Search for the cell housing the specified text and yield its [x, y] center coordinate. 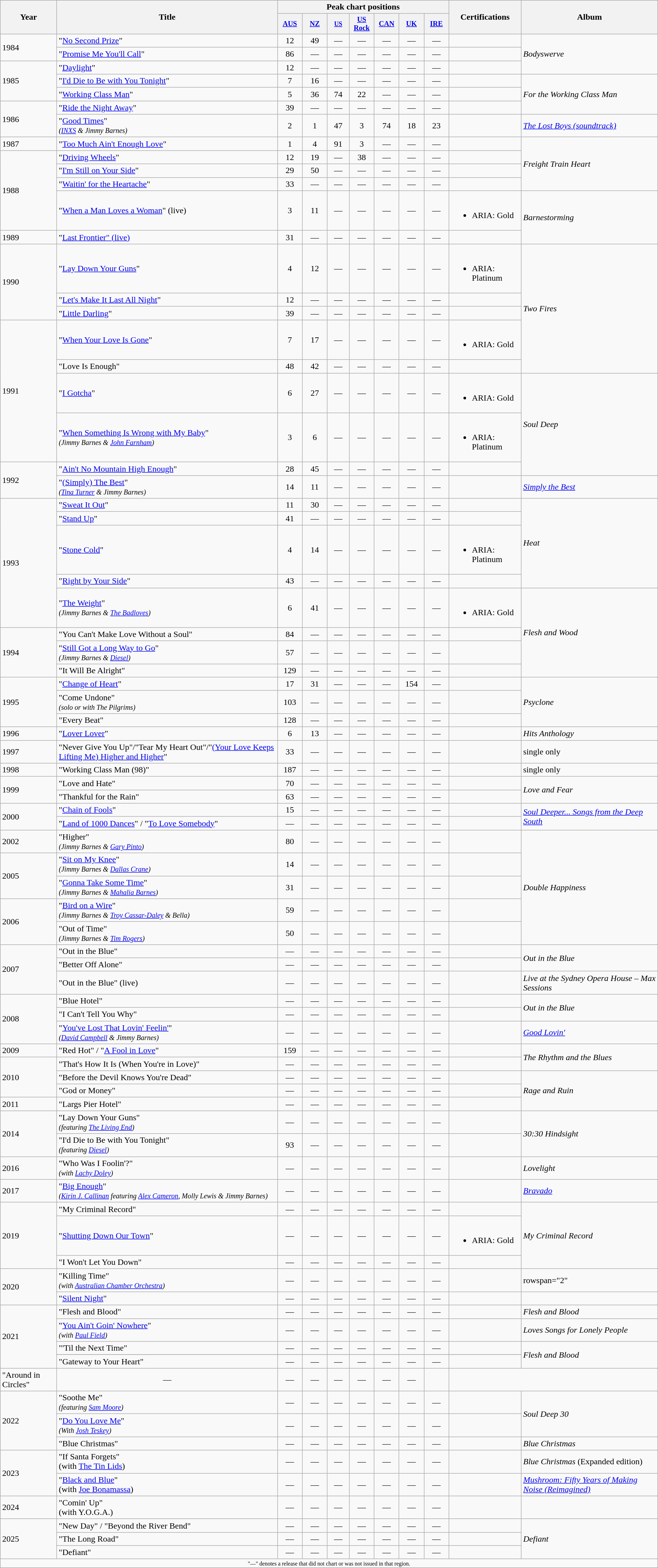
"Right by Your Side" [167, 581]
Freight Train Heart [589, 164]
"Never Give You Up"/"Tear My Heart Out"/"(Your Love Keeps Lifting Me) Higher and Higher" [167, 752]
"Sweat It Out" [167, 505]
"Comin' Up" (with Y.O.G.A.) [167, 1508]
"Higher" (Jimmy Barnes & Gary Pinto) [167, 841]
30 [315, 505]
Live at the Sydney Opera House – Max Sessions [589, 983]
Two Fires [589, 308]
"Stone Cold" [167, 550]
"It Will Be Alright" [167, 670]
US Rock [362, 24]
2020 [29, 1287]
"Daylight" [167, 68]
"Good Times" (INXS & Jimmy Barnes) [167, 126]
2002 [29, 841]
30:30 Hindsight [589, 1134]
"That's How It Is (When You're in Love)" [167, 1064]
Album [589, 17]
28 [290, 469]
70 [290, 783]
Double Happiness [589, 887]
"Stand Up" [167, 518]
Psyclone [589, 702]
"Love Is Enough" [167, 366]
"Ain't No Mountain High Enough" [167, 469]
US [338, 24]
187 [290, 770]
"Land of 1000 Dances" / "To Love Somebody" [167, 823]
129 [290, 670]
84 [290, 634]
49 [315, 40]
2023 [29, 1473]
42 [315, 366]
"When Something Is Wrong with My Baby" (Jimmy Barnes & John Farnham) [167, 438]
Rage and Ruin [589, 1091]
2014 [29, 1134]
Blue Christmas [589, 1443]
2022 [29, 1421]
"You Can't Make Love Without a Soul" [167, 634]
86 [290, 54]
"You've Lost That Lovin' Feelin'" (David Campbell & Jimmy Barnes) [167, 1033]
1991 [29, 391]
1984 [29, 47]
"The Long Road" [167, 1539]
"I'm Still on Your Side" [167, 171]
"Silent Night" [167, 1298]
"Bird on a Wire" (Jimmy Barnes & Troy Cassar-Daley & Bella) [167, 910]
93 [290, 1145]
Title [167, 17]
154 [411, 684]
"When Your Love Is Gone" [167, 340]
"Promise Me You'll Call" [167, 54]
NZ [315, 24]
"Chain of Fools" [167, 810]
47 [338, 126]
59 [290, 910]
"Out in the Blue" (live) [167, 983]
"Around in Circles" [29, 1379]
"You Ain't Goin' Nowhere"(with Paul Field) [167, 1330]
Heat [589, 543]
1985 [29, 81]
1993 [29, 563]
"When a Man Loves a Woman" (live) [167, 210]
"Soothe Me"(featuring Sam Moore) [167, 1403]
"Big Enough" (Kirin J. Callinan featuring Alex Cameron, Molly Lewis & Jimmy Barnes) [167, 1191]
"The Weight" (Jimmy Barnes & The Badloves) [167, 608]
Flesh and Wood [589, 632]
80 [290, 841]
"Do You Love Me"(With Josh Teskey) [167, 1425]
Soul Deep [589, 424]
Hits Anthology [589, 734]
"Better Off Alone" [167, 964]
"I Gotcha" [167, 393]
"Working Class Man" [167, 94]
2024 [29, 1508]
1998 [29, 770]
"Largs Pier Hotel" [167, 1104]
Love and Fear [589, 790]
"God or Money" [167, 1091]
Soul Deeper... Songs from the Deep South [589, 817]
"Killing Time"(with Australian Chamber Orchestra) [167, 1280]
"My Criminal Record" [167, 1209]
CAN [387, 24]
"Too Much Ain't Enough Love" [167, 144]
"Driving Wheels" [167, 157]
Loves Songs for Lonely People [589, 1330]
38 [362, 157]
2000 [29, 817]
"Lay Down Your Guns" (featuring The Living End) [167, 1122]
18 [411, 126]
"Flesh and Blood" [167, 1312]
Barnestorming [589, 217]
103 [290, 702]
23 [437, 126]
"Lay Down Your Guns" [167, 268]
1990 [29, 282]
27 [315, 393]
Mushroom: Fifty Years of Making Noise (Reimagined) [589, 1484]
"Gonna Take Some Time" (Jimmy Barnes & Mahalia Barnes) [167, 887]
2006 [29, 922]
"Change of Heart" [167, 684]
"Sit on My Knee" (Jimmy Barnes & Dallas Crane) [167, 865]
1996 [29, 734]
"(Simply) The Best" (Tina Turner & Jimmy Barnes) [167, 487]
Defiant [589, 1539]
1989 [29, 237]
"Waitin' for the Heartache" [167, 184]
"New Day" / "Beyond the River Bend" [167, 1525]
2019 [29, 1235]
"I Can't Tell You Why" [167, 1014]
43 [290, 581]
"Still Got a Long Way to Go" (Jimmy Barnes & Diesel) [167, 652]
2009 [29, 1051]
"Who Was I Foolin'?" (with Lachy Doley) [167, 1168]
Peak chart positions [363, 7]
"Ride the Night Away" [167, 108]
Certifications [485, 17]
2007 [29, 969]
"Love and Hate" [167, 783]
29 [290, 171]
36 [315, 94]
Lovelight [589, 1168]
16 [315, 81]
2005 [29, 876]
2008 [29, 1019]
Simply the Best [589, 487]
AUS [290, 24]
22 [362, 94]
2017 [29, 1191]
"No Second Prize" [167, 40]
"Come Undone" (solo or with The Pilgrims) [167, 702]
48 [290, 366]
"If Santa Forgets" (with The Tin Lids) [167, 1462]
159 [290, 1051]
2 [290, 126]
1997 [29, 752]
"Working Class Man (98)" [167, 770]
"Lover Lover" [167, 734]
Bodyswerve [589, 54]
"Defiant" [167, 1552]
Soul Deep 30 [589, 1414]
57 [290, 652]
1999 [29, 790]
IRE [437, 24]
5 [290, 94]
"Black and Blue" (with Joe Bonamassa) [167, 1484]
"Blue Christmas" [167, 1443]
13 [315, 734]
19 [315, 157]
45 [315, 469]
My Criminal Record [589, 1235]
1995 [29, 702]
Good Lovin' [589, 1033]
2011 [29, 1104]
1994 [29, 652]
rowspan="2" [589, 1280]
UK [411, 24]
"I'd Die to Be with You Tonight" [167, 81]
For the Working Class Man [589, 94]
"Before the Devil Knows You're Dead" [167, 1077]
"Out in the Blue" [167, 951]
"Shutting Down Our Town" [167, 1235]
15 [290, 810]
Blue Christmas (Expanded edition) [589, 1462]
"Blue Hotel" [167, 1001]
The Rhythm and the Blues [589, 1057]
"Every Beat" [167, 720]
"Thankful for the Rain" [167, 797]
"Red Hot" / "A Fool in Love" [167, 1051]
63 [290, 797]
1992 [29, 480]
"'Til the Next Time" [167, 1348]
"Gateway to Your Heart" [167, 1362]
1987 [29, 144]
"I'd Die to Be with You Tonight" (featuring Diesel) [167, 1145]
2025 [29, 1539]
2010 [29, 1077]
Year [29, 17]
"—" denotes a release that did not chart or was not issued in that region. [329, 1563]
The Lost Boys (soundtrack) [589, 126]
"Little Darling" [167, 313]
Bravado [589, 1191]
2021 [29, 1337]
91 [338, 144]
"Out of Time" (Jimmy Barnes & Tim Rogers) [167, 933]
128 [290, 720]
"Let's Make It Last All Night" [167, 300]
"I Won't Let You Down" [167, 1262]
"Last Frontier" (live) [167, 237]
1986 [29, 119]
2016 [29, 1168]
1988 [29, 191]
